Find where the given text appears and provide that cell's center as (X, Y) coordinate. 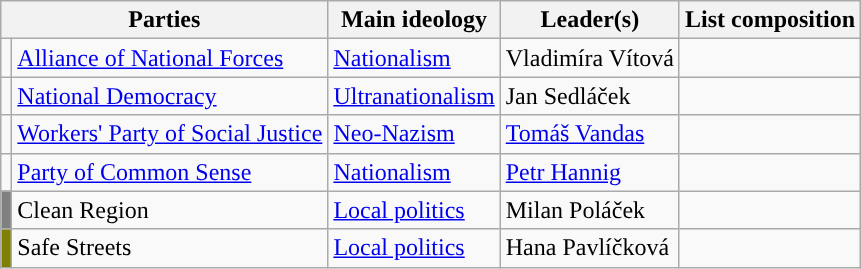
Clean Region (170, 210)
Neo-Nazism (414, 134)
Jan Sedláček (590, 96)
Parties (164, 20)
Alliance of National Forces (170, 58)
Main ideology (414, 20)
Tomáš Vandas (590, 134)
Hana Pavlíčková (590, 248)
Safe Streets (170, 248)
Milan Poláček (590, 210)
Vladimíra Vítová (590, 58)
Party of Common Sense (170, 172)
Workers' Party of Social Justice (170, 134)
National Democracy (170, 96)
Petr Hannig (590, 172)
List composition (770, 20)
Ultranationalism (414, 96)
Leader(s) (590, 20)
